Locate the cell with the specified text and output its [x, y] center coordinate. 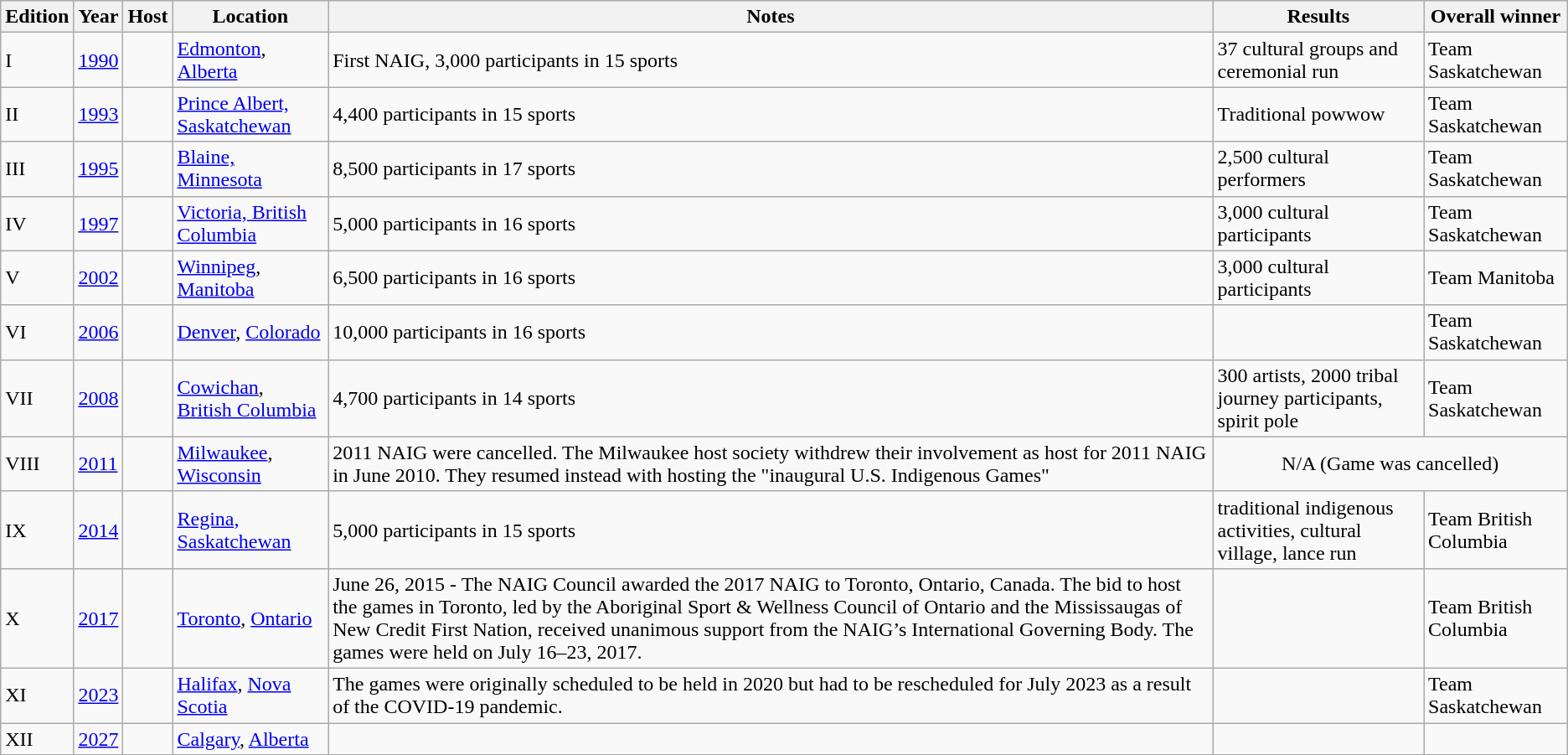
The games were originally scheduled to be held in 2020 but had to be rescheduled for July 2023 as a result of the COVID-19 pandemic. [771, 696]
Year [99, 17]
Denver, Colorado [250, 332]
Location [250, 17]
5,000 participants in 15 sports [771, 530]
II [37, 114]
XII [37, 738]
Prince Albert, Saskatchewan [250, 114]
Notes [771, 17]
1997 [99, 223]
Calgary, Alberta [250, 738]
2006 [99, 332]
6,500 participants in 16 sports [771, 278]
4,700 participants in 14 sports [771, 398]
N/A (Game was cancelled) [1390, 464]
Winnipeg, Manitoba [250, 278]
5,000 participants in 16 sports [771, 223]
2,500 cultural performers [1318, 169]
III [37, 169]
I [37, 60]
2014 [99, 530]
2011 [99, 464]
2008 [99, 398]
Cowichan, British Columbia [250, 398]
Halifax, Nova Scotia [250, 696]
XI [37, 696]
Overall winner [1496, 17]
V [37, 278]
Milwaukee, Wisconsin [250, 464]
300 artists, 2000 tribal journey participants, spirit pole [1318, 398]
Results [1318, 17]
Toronto, Ontario [250, 618]
VII [37, 398]
Victoria, British Columbia [250, 223]
VI [37, 332]
VIII [37, 464]
10,000 participants in 16 sports [771, 332]
First NAIG, 3,000 participants in 15 sports [771, 60]
37 cultural groups and ceremonial run [1318, 60]
traditional indigenous activities, cultural village, lance run [1318, 530]
Traditional powwow [1318, 114]
IV [37, 223]
1995 [99, 169]
2023 [99, 696]
Edition [37, 17]
2002 [99, 278]
Host [147, 17]
Blaine, Minnesota [250, 169]
2017 [99, 618]
1990 [99, 60]
Team Manitoba [1496, 278]
1993 [99, 114]
8,500 participants in 17 sports [771, 169]
Regina, Saskatchewan [250, 530]
2027 [99, 738]
Edmonton, Alberta [250, 60]
4,400 participants in 15 sports [771, 114]
X [37, 618]
IX [37, 530]
